Detect which cell encompasses the target text, then output its (x, y) center coordinate. 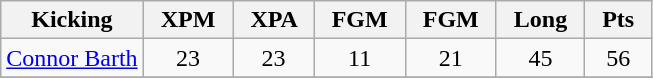
XPA (274, 20)
11 (360, 58)
45 (540, 58)
Pts (618, 20)
21 (450, 58)
Kicking (72, 20)
Connor Barth (72, 58)
XPM (188, 20)
Long (540, 20)
56 (618, 58)
